Provide the [x, y] coordinate of the cell's center where the given text is located.  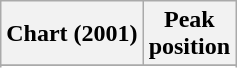
Chart (2001) [72, 34]
Peakposition [189, 34]
